Return (x, y) of the center of cell containing provided text 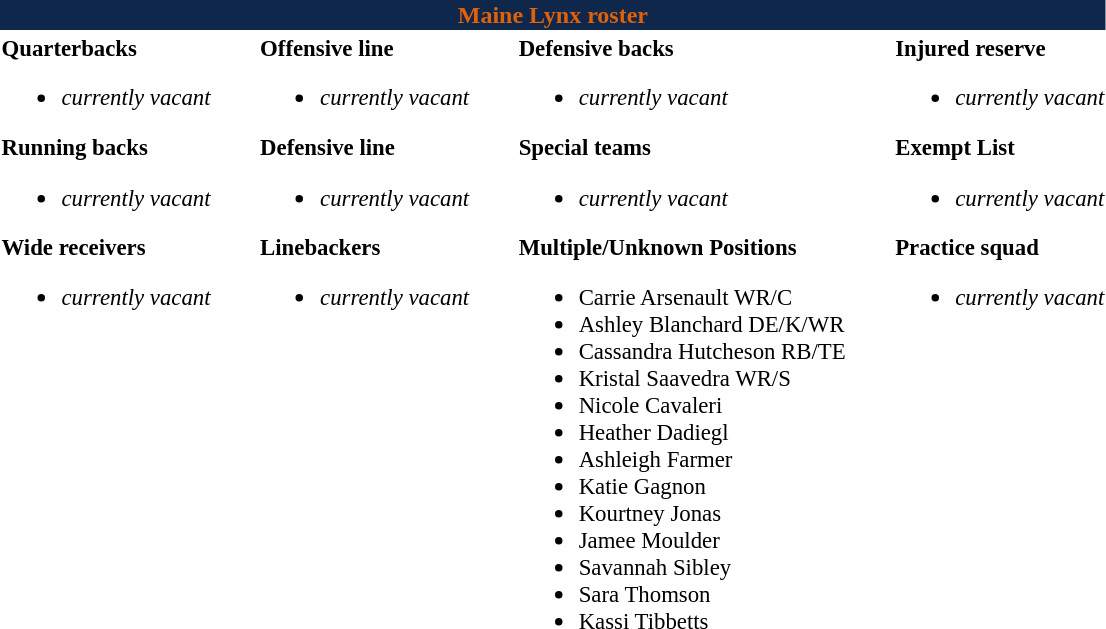
Maine Lynx roster (553, 15)
